Capture the cell that displays the provided text and extract its [x, y] central coordinate. 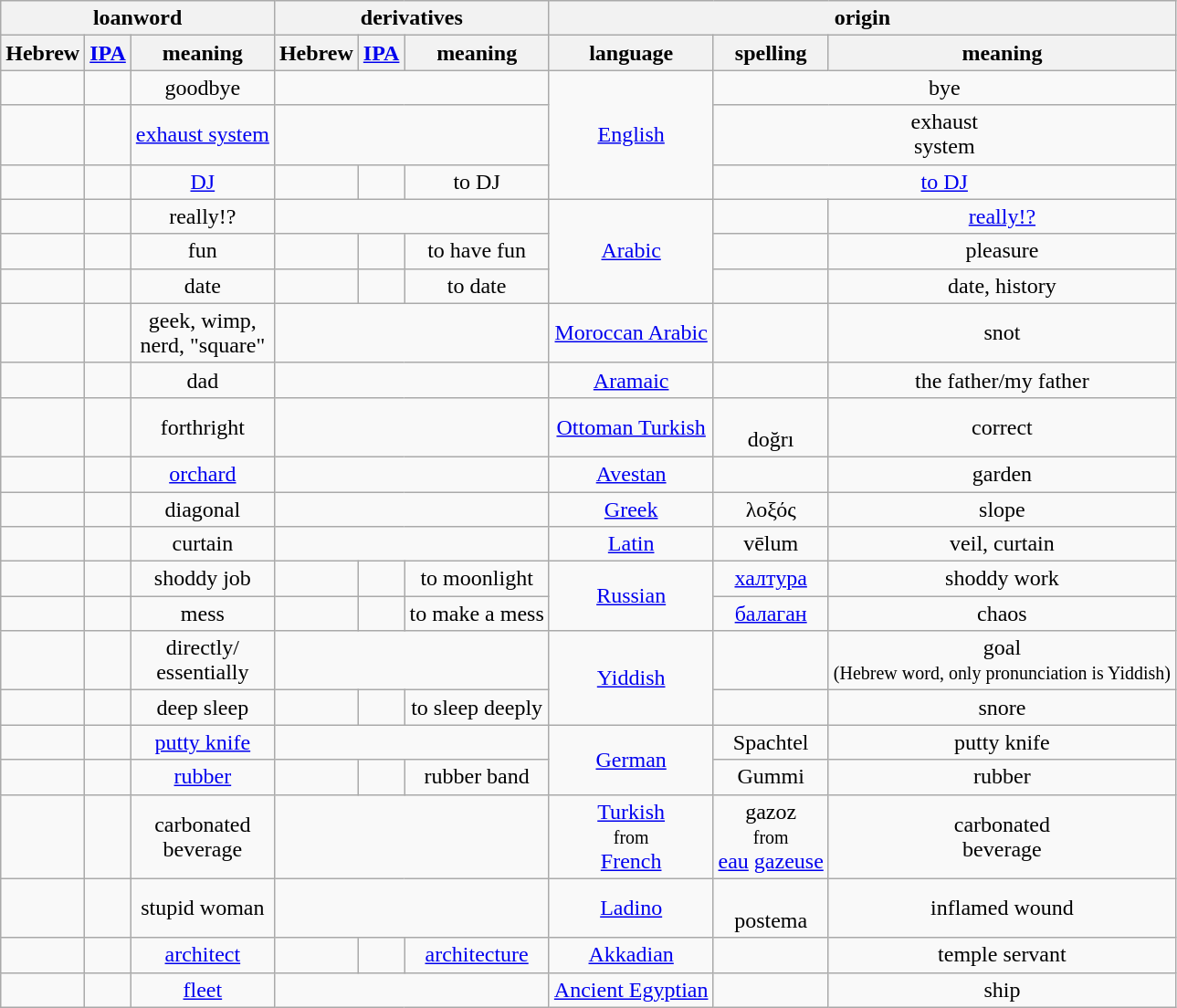
loanword [138, 18]
spelling [771, 53]
geek, wimp, nerd, "square" [203, 332]
балаган [771, 614]
Moroccan Arabic [631, 332]
to sleep deeply [477, 708]
the father/my father [1002, 380]
curtain [203, 544]
architecture [477, 955]
Yiddish [631, 677]
Ottoman Turkish [631, 427]
postema [771, 908]
to have fun [477, 251]
orchard [203, 474]
inflamed wound [1002, 908]
origin [862, 18]
shoddy work [1002, 579]
Spachtel [771, 742]
Akkadian [631, 955]
deep sleep [203, 708]
garden [1002, 474]
language [631, 53]
date, history [1002, 286]
exhaustsystem [944, 135]
Aramaic [631, 380]
pleasure [1002, 251]
architect [203, 955]
λοξός [771, 509]
forthright [203, 427]
Greek [631, 509]
Ladino [631, 908]
snore [1002, 708]
Ancient Egyptian [631, 990]
mess [203, 614]
to make a mess [477, 614]
chaos [1002, 614]
derivatives [411, 18]
snot [1002, 332]
rubber band [477, 777]
vēlum [771, 544]
Arabic [631, 251]
fleet [203, 990]
German [631, 760]
diagonal [203, 509]
date [203, 286]
doğrı [771, 427]
dad [203, 380]
goal(Hebrew word, only pronunciation is Yiddish) [1002, 661]
to moonlight [477, 579]
directly/essentially [203, 661]
ship [1002, 990]
Latin [631, 544]
gazozfromeau gazeuse [771, 836]
Gummi [771, 777]
bye [944, 88]
slope [1002, 509]
TurkishfromFrench [631, 836]
халтура [771, 579]
English [631, 135]
fun [203, 251]
exhaust system [203, 135]
shoddy job [203, 579]
veil, curtain [1002, 544]
correct [1002, 427]
Avestan [631, 474]
DJ [203, 182]
stupid woman [203, 908]
goodbye [203, 88]
Russian [631, 596]
to date [477, 286]
temple servant [1002, 955]
